Search for the cell housing the specified text and yield its (X, Y) center coordinate. 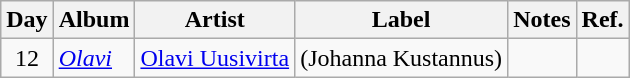
12 (27, 58)
Olavi (94, 58)
Olavi Uusivirta (215, 58)
Ref. (602, 20)
Artist (215, 20)
Album (94, 20)
(Johanna Kustannus) (402, 58)
Day (27, 20)
Notes (542, 20)
Label (402, 20)
